Locate the cell with the specified text and output its (x, y) center coordinate. 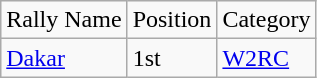
Category (266, 20)
Position (172, 20)
Dakar (64, 58)
W2RC (266, 58)
1st (172, 58)
Rally Name (64, 20)
